Return the [x, y] coordinate for the center point of the cell that contains the specified text.  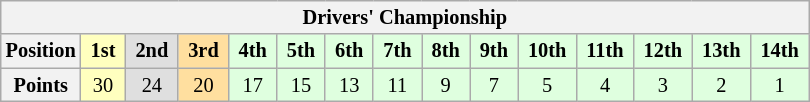
3rd [203, 51]
2nd [152, 51]
4 [604, 85]
15 [301, 85]
9 [446, 85]
12th [663, 51]
Points [41, 85]
5 [547, 85]
4th [253, 51]
6th [349, 51]
1 [779, 85]
7 [494, 85]
11 [397, 85]
17 [253, 85]
3 [663, 85]
24 [152, 85]
5th [301, 51]
1st [104, 51]
2 [721, 85]
Position [41, 51]
13 [349, 85]
13th [721, 51]
8th [446, 51]
11th [604, 51]
10th [547, 51]
9th [494, 51]
30 [104, 85]
14th [779, 51]
20 [203, 85]
Drivers' Championship [405, 17]
7th [397, 51]
